Find where the given text appears and provide that cell's center as (x, y) coordinate. 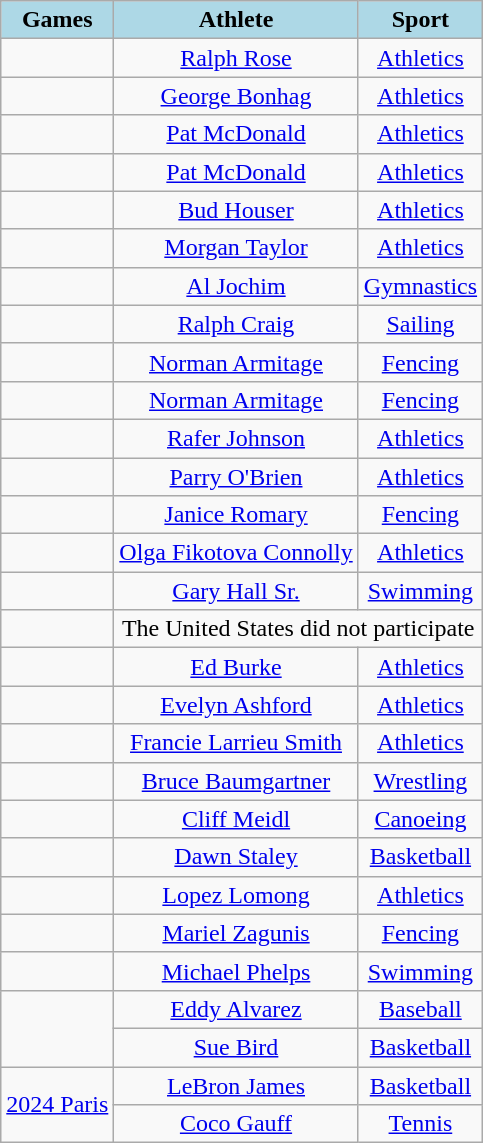
Games (58, 20)
Evelyn Ashford (236, 705)
Cliff Meidl (236, 819)
Athlete (236, 20)
Bruce Baumgartner (236, 781)
Al Jochim (236, 286)
Ed Burke (236, 667)
Dawn Staley (236, 857)
Sailing (420, 324)
Bud Houser (236, 210)
The United States did not participate (298, 629)
Coco Gauff (236, 1124)
Parry O'Brien (236, 477)
Baseball (420, 1009)
Wrestling (420, 781)
2024 Paris (58, 1104)
LeBron James (236, 1085)
Rafer Johnson (236, 438)
Tennis (420, 1124)
Gary Hall Sr. (236, 591)
Lopez Lomong (236, 895)
Gymnastics (420, 286)
Mariel Zagunis (236, 933)
Sport (420, 20)
Janice Romary (236, 515)
Ralph Rose (236, 58)
Olga Fikotova Connolly (236, 553)
Canoeing (420, 819)
Eddy Alvarez (236, 1009)
Morgan Taylor (236, 248)
Francie Larrieu Smith (236, 743)
Ralph Craig (236, 324)
Michael Phelps (236, 971)
George Bonhag (236, 96)
Sue Bird (236, 1047)
